Pinpoint the cell where the given text exists, returning its (X, Y) midpoint coordinate. 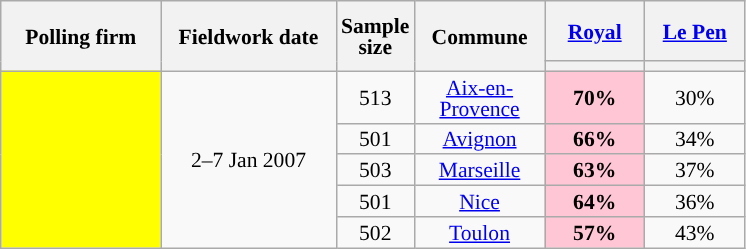
70% (595, 97)
64% (595, 202)
63% (595, 170)
Royal (595, 31)
Nice (479, 202)
Commune (479, 36)
2–7 Jan 2007 (248, 160)
502 (375, 232)
43% (695, 232)
37% (695, 170)
Marseille (479, 170)
503 (375, 170)
34% (695, 138)
513 (375, 97)
Samplesize (375, 36)
Avignon (479, 138)
30% (695, 97)
66% (595, 138)
Toulon (479, 232)
Fieldwork date (248, 36)
Le Pen (695, 31)
Aix-en-Provence (479, 97)
Polling firm (81, 36)
36% (695, 202)
57% (595, 232)
